Determine the [X, Y] coordinate at the center of the cell enclosing the given text.  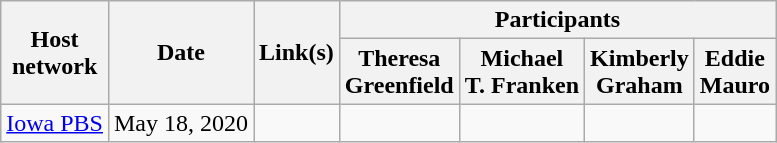
May 18, 2020 [180, 123]
MichaelT. Franken [522, 72]
EddieMauro [734, 72]
Date [180, 52]
Link(s) [297, 52]
KimberlyGraham [640, 72]
TheresaGreenfield [399, 72]
Hostnetwork [55, 52]
Iowa PBS [55, 123]
Participants [557, 20]
